For the text-containing cell, return its midpoint in [X, Y] coordinate format. 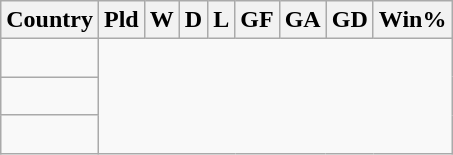
GF [257, 20]
Pld [121, 20]
Win% [412, 20]
GA [302, 20]
W [162, 20]
D [193, 20]
L [222, 20]
GD [350, 20]
Country [50, 20]
